Locate the cell with the specified text and output its [X, Y] center coordinate. 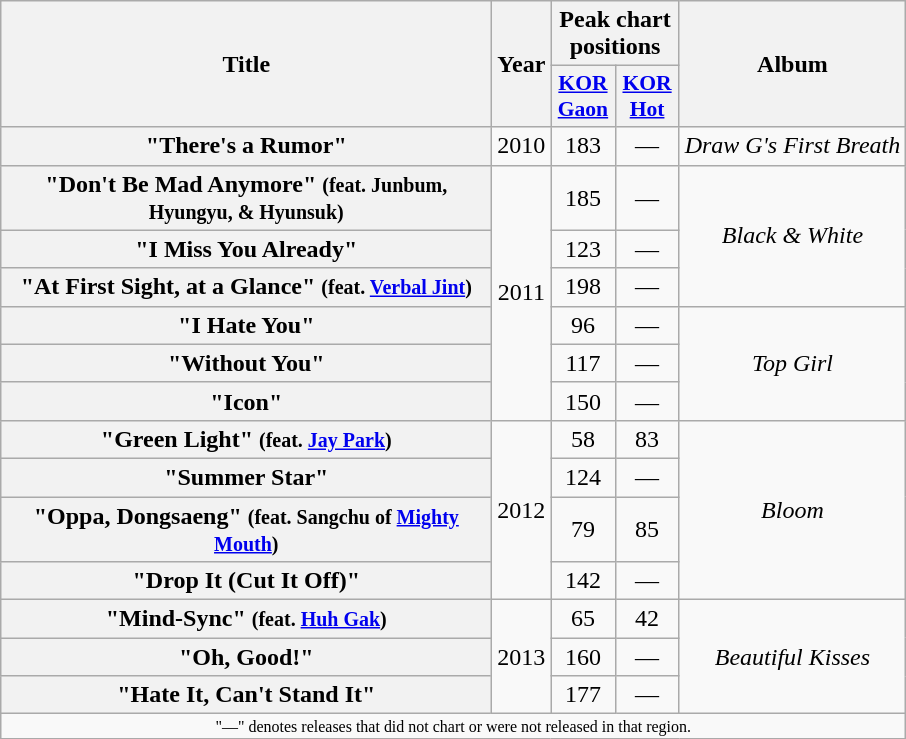
150 [583, 401]
183 [583, 146]
198 [583, 287]
160 [583, 657]
85 [647, 528]
"Oppa, Dongsaeng" (feat. Sangchu of Mighty Mouth) [246, 528]
"Green Light" (feat. Jay Park) [246, 439]
177 [583, 695]
Black & White [792, 236]
KORHot [647, 96]
"At First Sight, at a Glance" (feat. Verbal Jint) [246, 287]
124 [583, 477]
Album [792, 64]
185 [583, 198]
"Summer Star" [246, 477]
"There's a Rumor" [246, 146]
123 [583, 249]
2013 [522, 657]
142 [583, 581]
"Drop It (Cut It Off)" [246, 581]
"Hate It, Can't Stand It" [246, 695]
KORGaon [583, 96]
2011 [522, 292]
2012 [522, 510]
Draw G's First Breath [792, 146]
Year [522, 64]
117 [583, 363]
"I Hate You" [246, 325]
"Oh, Good!" [246, 657]
Peak chart positions [615, 34]
"Icon" [246, 401]
96 [583, 325]
42 [647, 619]
"Don't Be Mad Anymore" (feat. Junbum, Hyungyu, & Hyunsuk) [246, 198]
58 [583, 439]
"Mind-Sync" (feat. Huh Gak) [246, 619]
2010 [522, 146]
83 [647, 439]
"—" denotes releases that did not chart or were not released in that region. [454, 726]
Bloom [792, 510]
79 [583, 528]
65 [583, 619]
"I Miss You Already" [246, 249]
Top Girl [792, 363]
"Without You" [246, 363]
Beautiful Kisses [792, 657]
Title [246, 64]
